Detect which cell encompasses the target text, then output its [x, y] center coordinate. 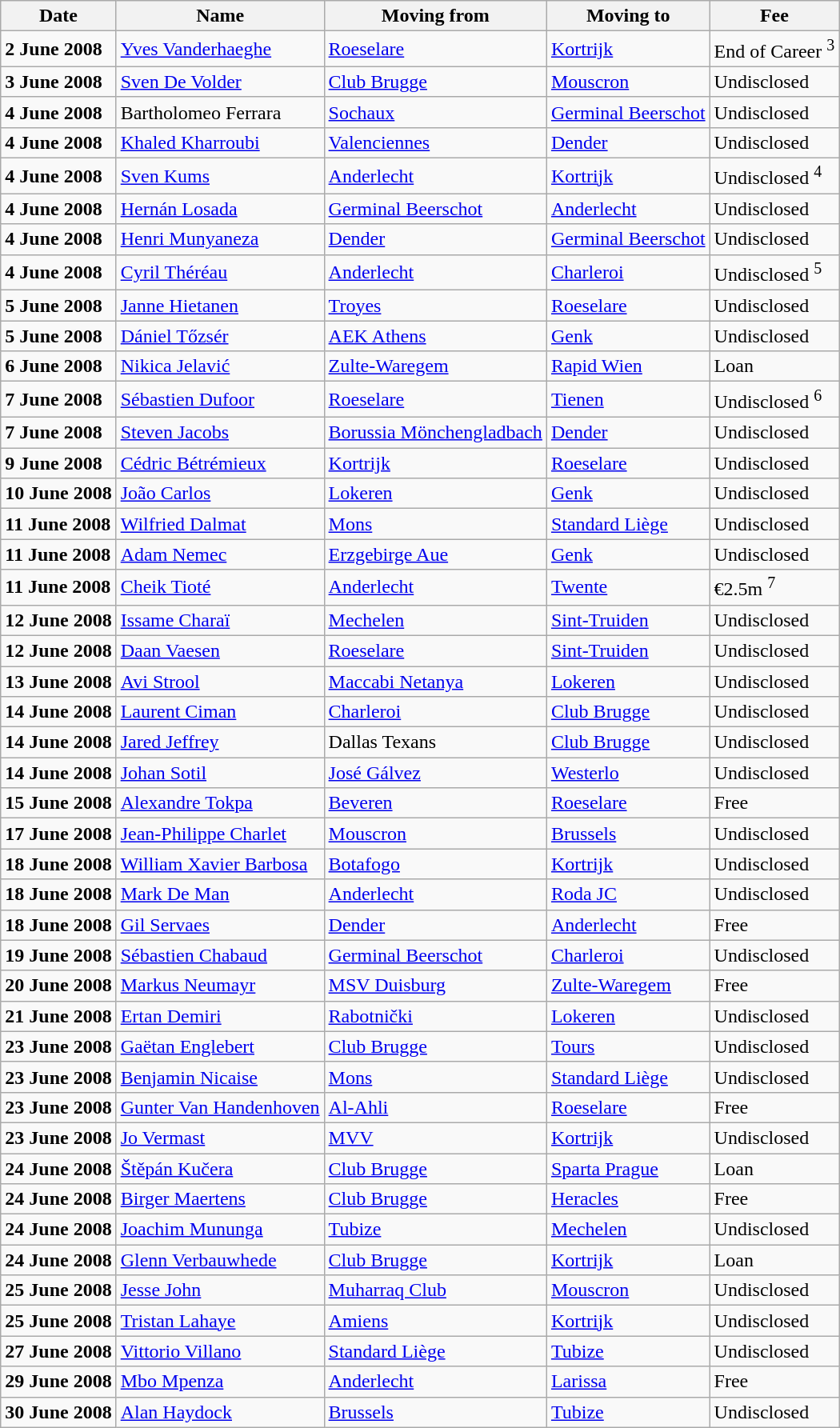
Bartholomeo Ferrara [220, 112]
Gil Servaes [220, 925]
Jean-Philippe Charlet [220, 834]
Fee [774, 16]
Joachim Mununga [220, 1230]
Jo Vermast [220, 1138]
Amiens [435, 1321]
Mark De Man [220, 894]
30 June 2008 [58, 1412]
Heracles [628, 1199]
Roda JC [628, 894]
Sven Kums [220, 176]
Rabotnički [435, 1016]
Muharraq Club [435, 1290]
29 June 2008 [58, 1382]
Laurent Ciman [220, 712]
Tienen [628, 400]
Tours [628, 1046]
Al-Ahli [435, 1107]
Troyes [435, 306]
Birger Maertens [220, 1199]
Wilfried Dalmat [220, 524]
Valenciennes [435, 142]
20 June 2008 [58, 986]
Cédric Bétrémieux [220, 463]
Undisclosed 4 [774, 176]
Undisclosed 6 [774, 400]
Moving to [628, 16]
MSV Duisburg [435, 986]
Yves Vanderhaeghe [220, 50]
Dániel Tőzsér [220, 336]
Date [58, 16]
Janne Hietanen [220, 306]
Rapid Wien [628, 366]
Cheik Tioté [220, 587]
Steven Jacobs [220, 433]
Avi Strool [220, 682]
Henri Munyaneza [220, 239]
Sébastien Dufoor [220, 400]
Tristan Lahaye [220, 1321]
Alexandre Tokpa [220, 803]
10 June 2008 [58, 494]
Sven De Volder [220, 82]
Johan Sotil [220, 773]
21 June 2008 [58, 1016]
Beveren [435, 803]
Undisclosed 5 [774, 272]
Moving from [435, 16]
Jared Jeffrey [220, 742]
Gaëtan Englebert [220, 1046]
Name [220, 16]
3 June 2008 [58, 82]
Sparta Prague [628, 1169]
End of Career 3 [774, 50]
MVV [435, 1138]
9 June 2008 [58, 463]
William Xavier Barbosa [220, 864]
Maccabi Netanya [435, 682]
27 June 2008 [58, 1351]
13 June 2008 [58, 682]
Erzgebirge Aue [435, 554]
Markus Neumayr [220, 986]
Gunter Van Handenhoven [220, 1107]
Daan Vaesen [220, 650]
Vittorio Villano [220, 1351]
Glenn Verbauwhede [220, 1260]
Mbo Mpenza [220, 1382]
Borussia Mönchengladbach [435, 433]
Cyril Théréau [220, 272]
Nikica Jelavić [220, 366]
Alan Haydock [220, 1412]
Dallas Texans [435, 742]
Štěpán Kučera [220, 1169]
Hernán Losada [220, 209]
Sochaux [435, 112]
6 June 2008 [58, 366]
Benjamin Nicaise [220, 1077]
Sébastien Chabaud [220, 955]
19 June 2008 [58, 955]
Jesse John [220, 1290]
Issame Charaï [220, 620]
Ertan Demiri [220, 1016]
Adam Nemec [220, 554]
€2.5m 7 [774, 587]
17 June 2008 [58, 834]
Botafogo [435, 864]
Twente [628, 587]
João Carlos [220, 494]
Westerlo [628, 773]
Khaled Kharroubi [220, 142]
15 June 2008 [58, 803]
José Gálvez [435, 773]
2 June 2008 [58, 50]
AEK Athens [435, 336]
Larissa [628, 1382]
